Capture the cell that displays the provided text and extract its (X, Y) central coordinate. 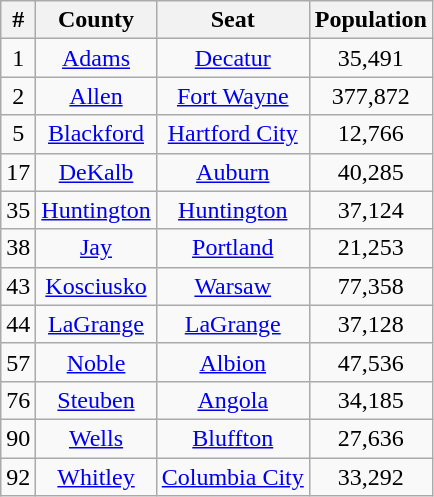
34,185 (370, 400)
County (96, 20)
38 (18, 248)
33,292 (370, 477)
35,491 (370, 58)
12,766 (370, 134)
57 (18, 362)
Noble (96, 362)
Population (370, 20)
90 (18, 438)
Albion (232, 362)
1 (18, 58)
21,253 (370, 248)
Hartford City (232, 134)
44 (18, 324)
77,358 (370, 286)
Auburn (232, 172)
Bluffton (232, 438)
27,636 (370, 438)
40,285 (370, 172)
92 (18, 477)
Angola (232, 400)
Wells (96, 438)
5 (18, 134)
# (18, 20)
Adams (96, 58)
Fort Wayne (232, 96)
Seat (232, 20)
Steuben (96, 400)
Decatur (232, 58)
Kosciusko (96, 286)
2 (18, 96)
Portland (232, 248)
35 (18, 210)
DeKalb (96, 172)
Allen (96, 96)
Whitley (96, 477)
17 (18, 172)
43 (18, 286)
Warsaw (232, 286)
76 (18, 400)
47,536 (370, 362)
37,128 (370, 324)
Jay (96, 248)
377,872 (370, 96)
Blackford (96, 134)
Columbia City (232, 477)
37,124 (370, 210)
